Locate the cell with the specified text and output its (x, y) center coordinate. 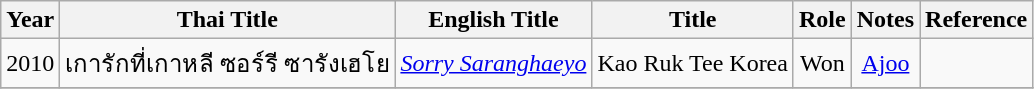
Ajoo (885, 64)
Sorry Saranghaeyo (494, 64)
Thai Title (228, 20)
Title (693, 20)
Kao Ruk Tee Korea (693, 64)
Notes (885, 20)
2010 (30, 64)
Role (822, 20)
Year (30, 20)
English Title (494, 20)
เการักที่เกาหลี ซอร์รี ซารังเฮโย (228, 64)
Won (822, 64)
Reference (976, 20)
